Provide the (x, y) coordinate of the cell's center where the given text is located.  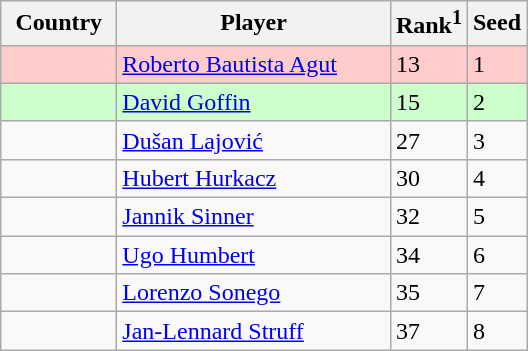
1 (496, 64)
34 (428, 255)
Dušan Lajović (254, 140)
3 (496, 140)
Jan-Lennard Struff (254, 331)
35 (428, 293)
7 (496, 293)
4 (496, 178)
Player (254, 24)
32 (428, 217)
Seed (496, 24)
Jannik Sinner (254, 217)
37 (428, 331)
Rank1 (428, 24)
30 (428, 178)
Roberto Bautista Agut (254, 64)
13 (428, 64)
Country (59, 24)
6 (496, 255)
2 (496, 102)
Ugo Humbert (254, 255)
David Goffin (254, 102)
8 (496, 331)
Lorenzo Sonego (254, 293)
15 (428, 102)
5 (496, 217)
Hubert Hurkacz (254, 178)
27 (428, 140)
